From the cell containing the given text, extract its center point as [x, y] coordinate. 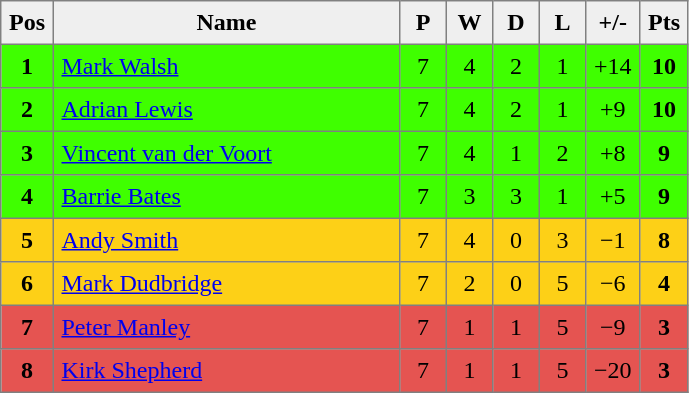
+8 [613, 153]
6 [27, 284]
Peter Manley [226, 327]
W [469, 23]
Mark Walsh [226, 66]
D [516, 23]
Adrian Lewis [226, 110]
Vincent van der Voort [226, 153]
Barrie Bates [226, 197]
+14 [613, 66]
+/- [613, 23]
+5 [613, 197]
L [562, 23]
−6 [613, 284]
−9 [613, 327]
Name [226, 23]
Mark Dudbridge [226, 284]
P [423, 23]
−20 [613, 371]
+9 [613, 110]
Pts [664, 23]
Pos [27, 23]
Kirk Shepherd [226, 371]
−1 [613, 240]
Andy Smith [226, 240]
